Find where the given text appears and provide that cell's center as [X, Y] coordinate. 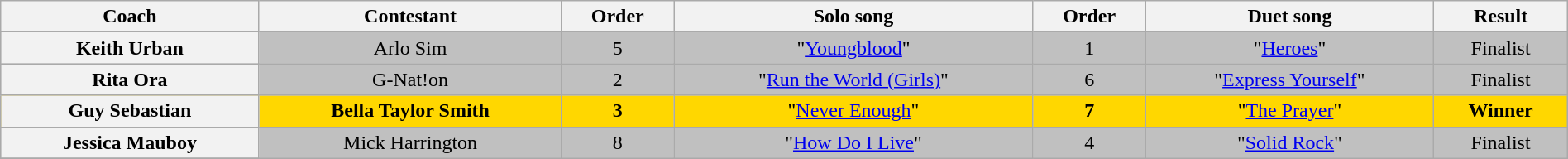
"How Do I Live" [853, 142]
Mick Harrington [410, 142]
Result [1500, 17]
1 [1088, 48]
Arlo Sim [410, 48]
2 [617, 79]
3 [617, 111]
Coach [130, 17]
Keith Urban [130, 48]
Solo song [853, 17]
7 [1088, 111]
6 [1088, 79]
"Solid Rock" [1290, 142]
"Express Yourself" [1290, 79]
Rita Ora [130, 79]
Contestant [410, 17]
"Heroes" [1290, 48]
Duet song [1290, 17]
Jessica Mauboy [130, 142]
Bella Taylor Smith [410, 111]
"Youngblood" [853, 48]
Winner [1500, 111]
5 [617, 48]
"Never Enough" [853, 111]
8 [617, 142]
4 [1088, 142]
Guy Sebastian [130, 111]
G-Nat!on [410, 79]
"The Prayer" [1290, 111]
"Run the World (Girls)" [853, 79]
